Determine the [x, y] coordinate at the center of the cell enclosing the given text.  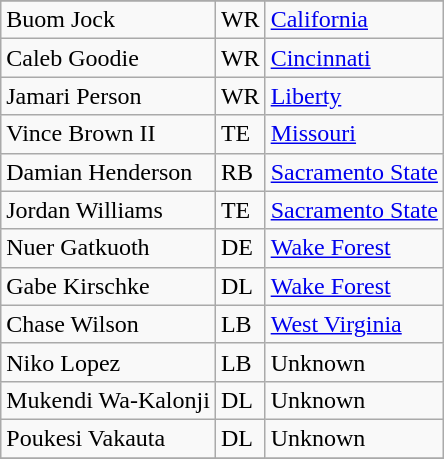
DE [240, 248]
Nuer Gatkuoth [108, 248]
Caleb Goodie [108, 58]
Damian Henderson [108, 172]
Jordan Williams [108, 210]
California [354, 20]
RB [240, 172]
Liberty [354, 96]
Buom Jock [108, 20]
Chase Wilson [108, 324]
West Virginia [354, 324]
Gabe Kirschke [108, 286]
Missouri [354, 134]
Poukesi Vakauta [108, 438]
Cincinnati [354, 58]
Jamari Person [108, 96]
Niko Lopez [108, 362]
Mukendi Wa-Kalonji [108, 400]
Vince Brown II [108, 134]
